Capture the cell that displays the provided text and extract its (x, y) central coordinate. 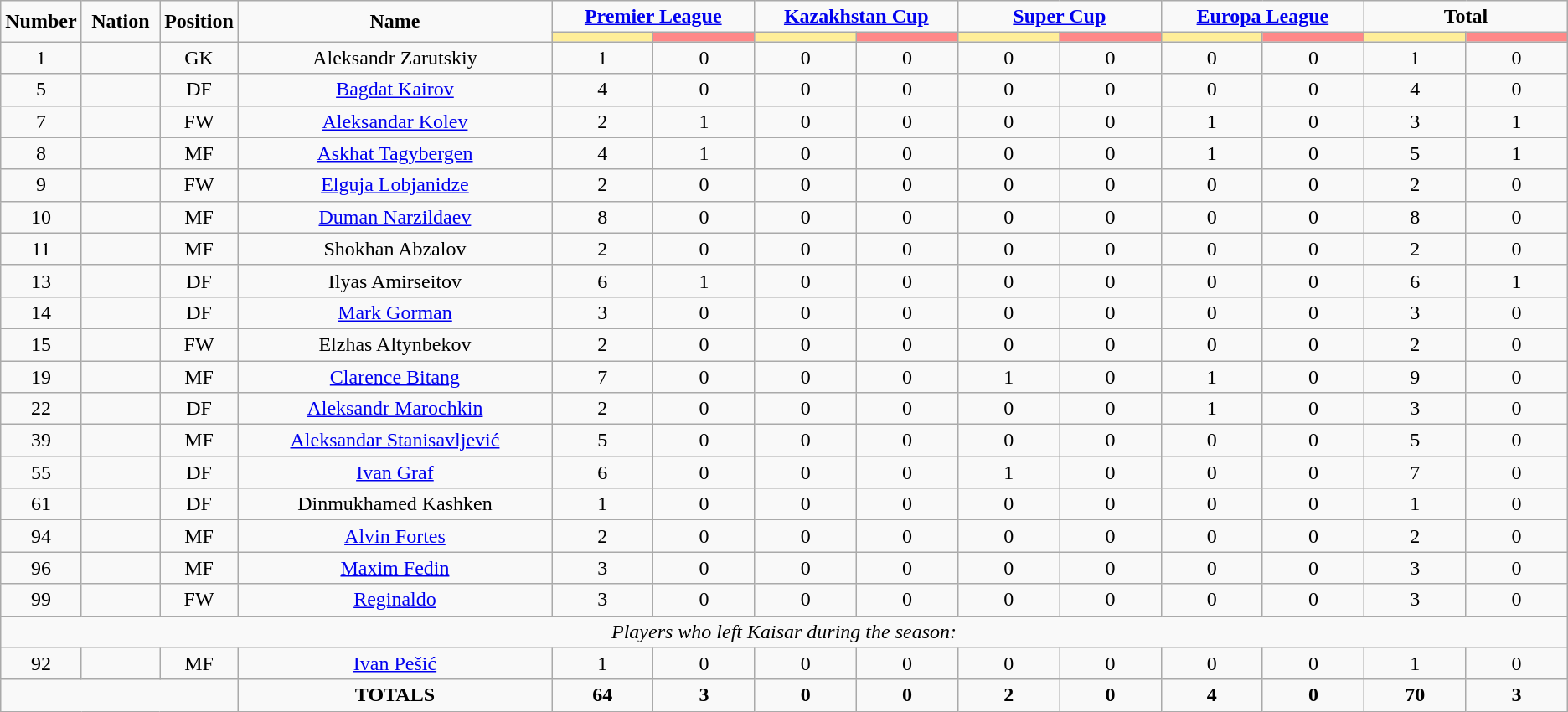
Premier League (653, 17)
10 (41, 217)
Bagdat Kairov (395, 90)
Elguja Lobjanidze (395, 185)
Dinmukhamed Kashken (395, 504)
Kazakhstan Cup (856, 17)
Nation (121, 22)
14 (41, 312)
92 (41, 663)
Number (41, 22)
39 (41, 441)
11 (41, 249)
55 (41, 472)
Name (395, 22)
94 (41, 536)
64 (601, 695)
61 (41, 504)
TOTALS (395, 695)
GK (199, 58)
19 (41, 376)
Aleksandr Marochkin (395, 409)
Total (1466, 17)
99 (41, 600)
Clarence Bitang (395, 376)
Ilyas Amirseitov (395, 281)
15 (41, 344)
Europa League (1263, 17)
Maxim Fedin (395, 568)
Position (199, 22)
Super Cup (1060, 17)
Alvin Fortes (395, 536)
Players who left Kaisar during the season: (784, 632)
96 (41, 568)
Duman Narzildaev (395, 217)
70 (1416, 695)
Shokhan Abzalov (395, 249)
Mark Gorman (395, 312)
Aleksandar Kolev (395, 121)
Aleksandar Stanisavljević (395, 441)
Ivan Pešić (395, 663)
Reginaldo (395, 600)
22 (41, 409)
Elzhas Altynbekov (395, 344)
13 (41, 281)
Aleksandr Zarutskiy (395, 58)
Ivan Graf (395, 472)
Askhat Tagybergen (395, 153)
